Pinpoint the cell where the given text exists, returning its (X, Y) midpoint coordinate. 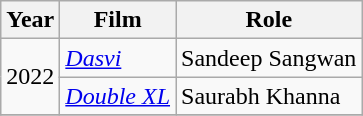
Role (269, 20)
Sandeep Sangwan (269, 58)
Saurabh Khanna (269, 96)
Dasvi (118, 58)
Year (30, 20)
Film (118, 20)
Double XL (118, 96)
2022 (30, 77)
